Find where the given text appears and provide that cell's center as [x, y] coordinate. 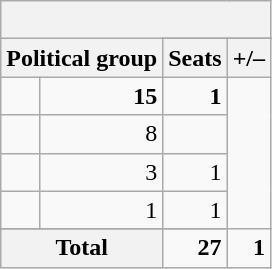
15 [102, 96]
Political group [82, 58]
3 [102, 172]
27 [195, 248]
8 [102, 134]
+/⁠– [248, 58]
Total [82, 248]
Seats [195, 58]
